Determine the (X, Y) coordinate at the center of the cell enclosing the given text.  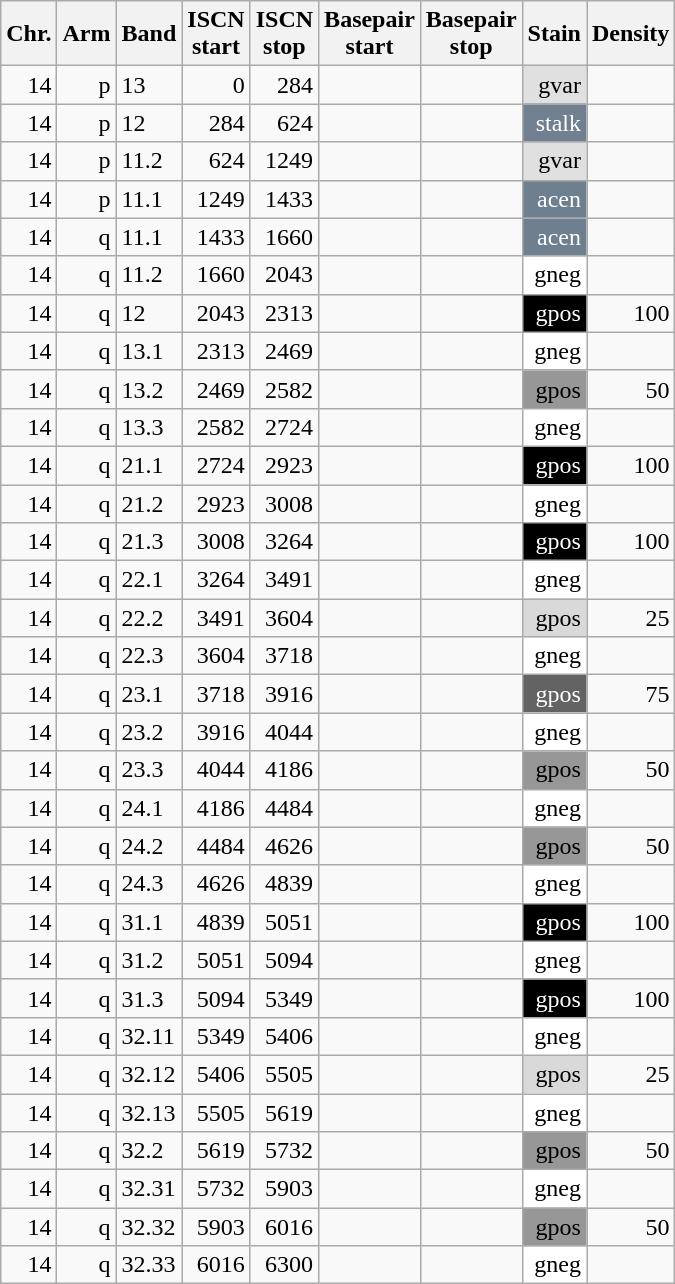
24.3 (149, 884)
ISCNstop (284, 34)
32.33 (149, 1265)
21.3 (149, 542)
23.2 (149, 732)
stalk (554, 123)
Stain (554, 34)
22.2 (149, 618)
21.1 (149, 465)
Basepairstart (370, 34)
32.11 (149, 1036)
31.2 (149, 960)
31.1 (149, 922)
22.1 (149, 580)
21.2 (149, 503)
0 (216, 85)
13 (149, 85)
Chr. (29, 34)
Band (149, 34)
6300 (284, 1265)
32.12 (149, 1074)
31.3 (149, 998)
32.13 (149, 1113)
23.3 (149, 770)
13.1 (149, 351)
Density (630, 34)
32.2 (149, 1151)
13.3 (149, 427)
22.3 (149, 656)
Arm (86, 34)
24.2 (149, 846)
75 (630, 694)
ISCNstart (216, 34)
32.31 (149, 1189)
Basepairstop (471, 34)
23.1 (149, 694)
24.1 (149, 808)
13.2 (149, 389)
32.32 (149, 1227)
